For the text-containing cell, return its midpoint in [X, Y] coordinate format. 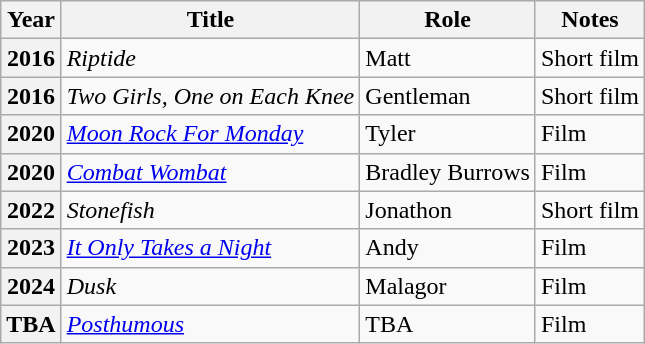
Andy [448, 248]
Combat Wombat [210, 172]
Title [210, 20]
2022 [31, 210]
Tyler [448, 134]
Bradley Burrows [448, 172]
2024 [31, 286]
Posthumous [210, 324]
Notes [590, 20]
It Only Takes a Night [210, 248]
Jonathon [448, 210]
Gentleman [448, 96]
2023 [31, 248]
Dusk [210, 286]
Stonefish [210, 210]
Malagor [448, 286]
Two Girls, One on Each Knee [210, 96]
Matt [448, 58]
Riptide [210, 58]
Moon Rock For Monday [210, 134]
Year [31, 20]
Role [448, 20]
